From the cell containing the given text, extract its center point as [x, y] coordinate. 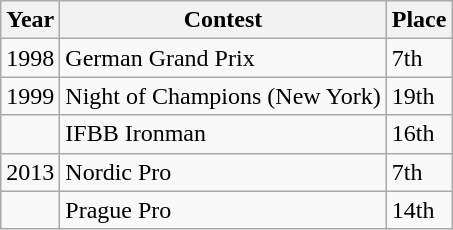
1999 [30, 96]
19th [419, 96]
German Grand Prix [223, 58]
1998 [30, 58]
IFBB Ironman [223, 134]
Contest [223, 20]
Nordic Pro [223, 172]
16th [419, 134]
2013 [30, 172]
Prague Pro [223, 210]
14th [419, 210]
Place [419, 20]
Year [30, 20]
Night of Champions (New York) [223, 96]
